Scan for the cell matching the given text and deliver its (x, y) coordinate at center. 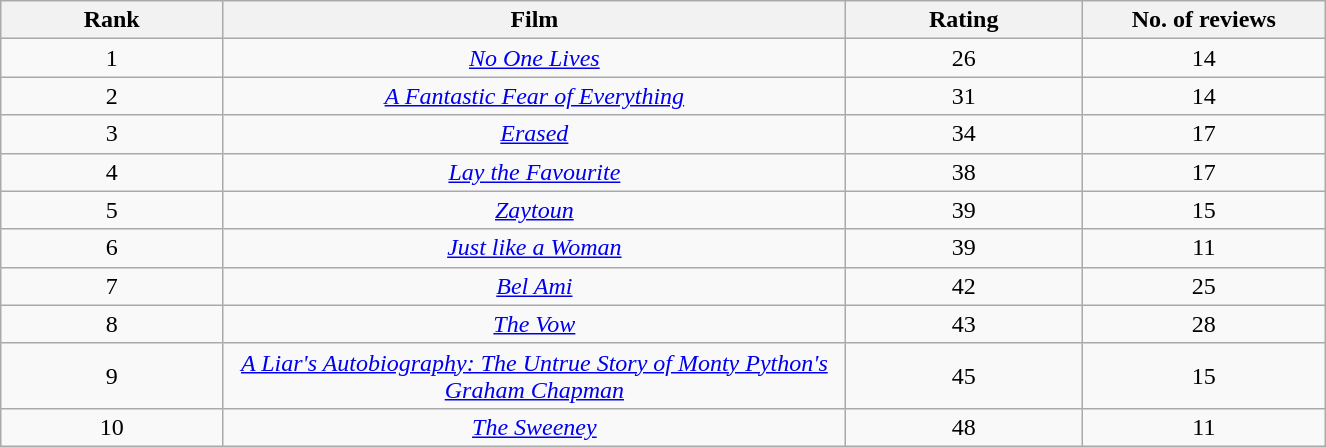
Erased (534, 134)
A Liar's Autobiography: The Untrue Story of Monty Python's Graham Chapman (534, 376)
7 (112, 286)
26 (964, 58)
No. of reviews (1204, 20)
The Vow (534, 324)
31 (964, 96)
Lay the Favourite (534, 172)
Film (534, 20)
The Sweeney (534, 427)
Just like a Woman (534, 248)
10 (112, 427)
25 (1204, 286)
Rating (964, 20)
42 (964, 286)
4 (112, 172)
34 (964, 134)
No One Lives (534, 58)
9 (112, 376)
38 (964, 172)
6 (112, 248)
2 (112, 96)
5 (112, 210)
3 (112, 134)
Zaytoun (534, 210)
Rank (112, 20)
28 (1204, 324)
43 (964, 324)
45 (964, 376)
A Fantastic Fear of Everything (534, 96)
1 (112, 58)
48 (964, 427)
Bel Ami (534, 286)
8 (112, 324)
